Detect which cell encompasses the target text, then output its (x, y) center coordinate. 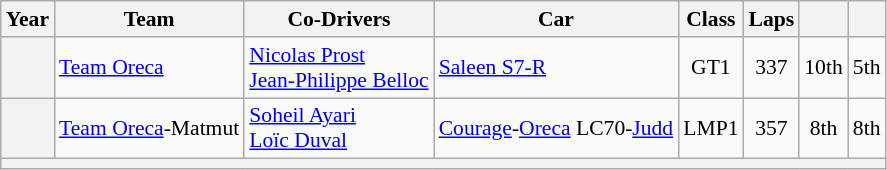
Class (710, 19)
GT1 (710, 68)
10th (824, 68)
Co-Drivers (338, 19)
5th (867, 68)
LMP1 (710, 128)
Soheil Ayari Loïc Duval (338, 128)
Courage-Oreca LC70-Judd (556, 128)
337 (772, 68)
Saleen S7-R (556, 68)
Team Oreca (149, 68)
Laps (772, 19)
Year (28, 19)
Car (556, 19)
Team (149, 19)
Nicolas Prost Jean-Philippe Belloc (338, 68)
Team Oreca-Matmut (149, 128)
357 (772, 128)
